Locate the cell with the specified text and output its [X, Y] center coordinate. 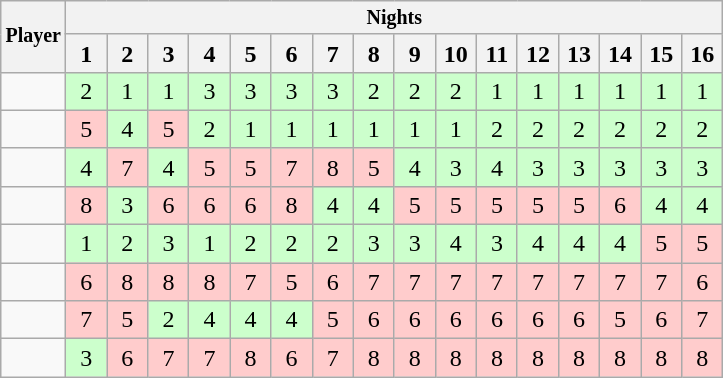
Nights [394, 18]
14 [620, 53]
13 [578, 53]
16 [702, 53]
12 [538, 53]
15 [662, 53]
9 [414, 53]
11 [496, 53]
Player [34, 37]
10 [456, 53]
